Identify which cell holds the provided text, then report its [X, Y] central coordinate. 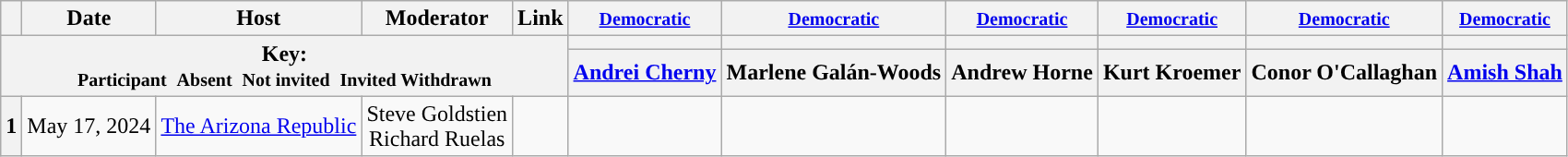
Marlene Galán-Woods [834, 72]
The Arizona Republic [258, 126]
Moderator [437, 18]
Amish Shah [1505, 72]
1 [11, 126]
Kurt Kroemer [1171, 72]
Andrew Horne [1022, 72]
Key: Participant Absent Not invited Invited Withdrawn [284, 66]
Link [540, 18]
Host [258, 18]
Steve GoldstienRichard Ruelas [437, 126]
Date [89, 18]
Conor O'Callaghan [1345, 72]
May 17, 2024 [89, 126]
Andrei Cherny [645, 72]
